Scan for the cell matching the given text and deliver its [X, Y] coordinate at center. 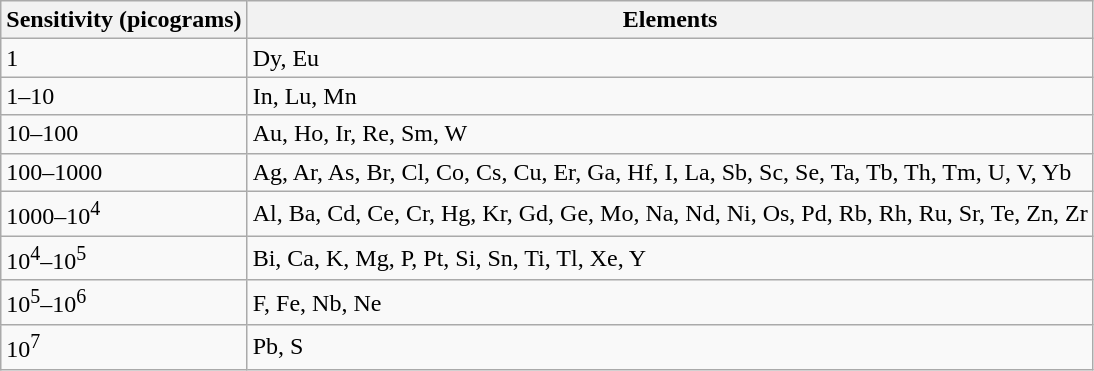
Au, Ho, Ir, Re, Sm, W [670, 134]
In, Lu, Mn [670, 96]
104–105 [124, 258]
Elements [670, 20]
F, Fe, Nb, Ne [670, 302]
Pb, S [670, 348]
1 [124, 58]
1–10 [124, 96]
1000–104 [124, 214]
107 [124, 348]
Bi, Ca, K, Mg, P, Pt, Si, Sn, Ti, Tl, Xe, Y [670, 258]
Sensitivity (picograms) [124, 20]
100–1000 [124, 172]
10–100 [124, 134]
Ag, Ar, As, Br, Cl, Co, Cs, Cu, Er, Ga, Hf, I, La, Sb, Sc, Se, Ta, Tb, Th, Tm, U, V, Yb [670, 172]
Dy, Eu [670, 58]
Al, Ba, Cd, Ce, Cr, Hg, Kr, Gd, Ge, Mo, Na, Nd, Ni, Os, Pd, Rb, Rh, Ru, Sr, Te, Zn, Zr [670, 214]
105–106 [124, 302]
